Detect which cell encompasses the target text, then output its [x, y] center coordinate. 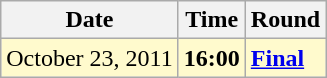
Date [90, 20]
October 23, 2011 [90, 58]
Time [212, 20]
16:00 [212, 58]
Round [285, 20]
Final [285, 58]
